Provide the (x, y) coordinate of the cell's center where the given text is located.  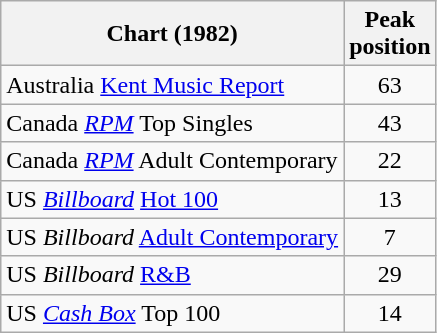
US Cash Box Top 100 (172, 313)
14 (390, 313)
13 (390, 199)
Chart (1982) (172, 34)
63 (390, 85)
US Billboard R&B (172, 275)
7 (390, 237)
Peakposition (390, 34)
43 (390, 123)
Canada RPM Adult Contemporary (172, 161)
Australia Kent Music Report (172, 85)
22 (390, 161)
US Billboard Adult Contemporary (172, 237)
Canada RPM Top Singles (172, 123)
29 (390, 275)
US Billboard Hot 100 (172, 199)
